Return the (X, Y) coordinate for the center point of the cell that contains the specified text.  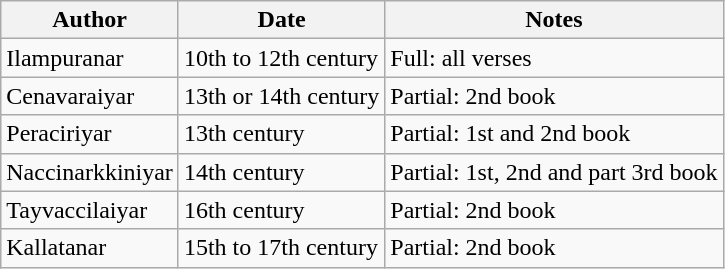
Peraciriyar (90, 134)
Tayvaccilaiyar (90, 210)
10th to 12th century (281, 58)
Naccinarkkiniyar (90, 172)
Full: all verses (554, 58)
Kallatanar (90, 248)
Notes (554, 20)
14th century (281, 172)
Partial: 1st, 2nd and part 3rd book (554, 172)
Author (90, 20)
Date (281, 20)
15th to 17th century (281, 248)
13th century (281, 134)
Cenavaraiyar (90, 96)
16th century (281, 210)
Ilampuranar (90, 58)
Partial: 1st and 2nd book (554, 134)
13th or 14th century (281, 96)
